For the text-containing cell, return its midpoint in [x, y] coordinate format. 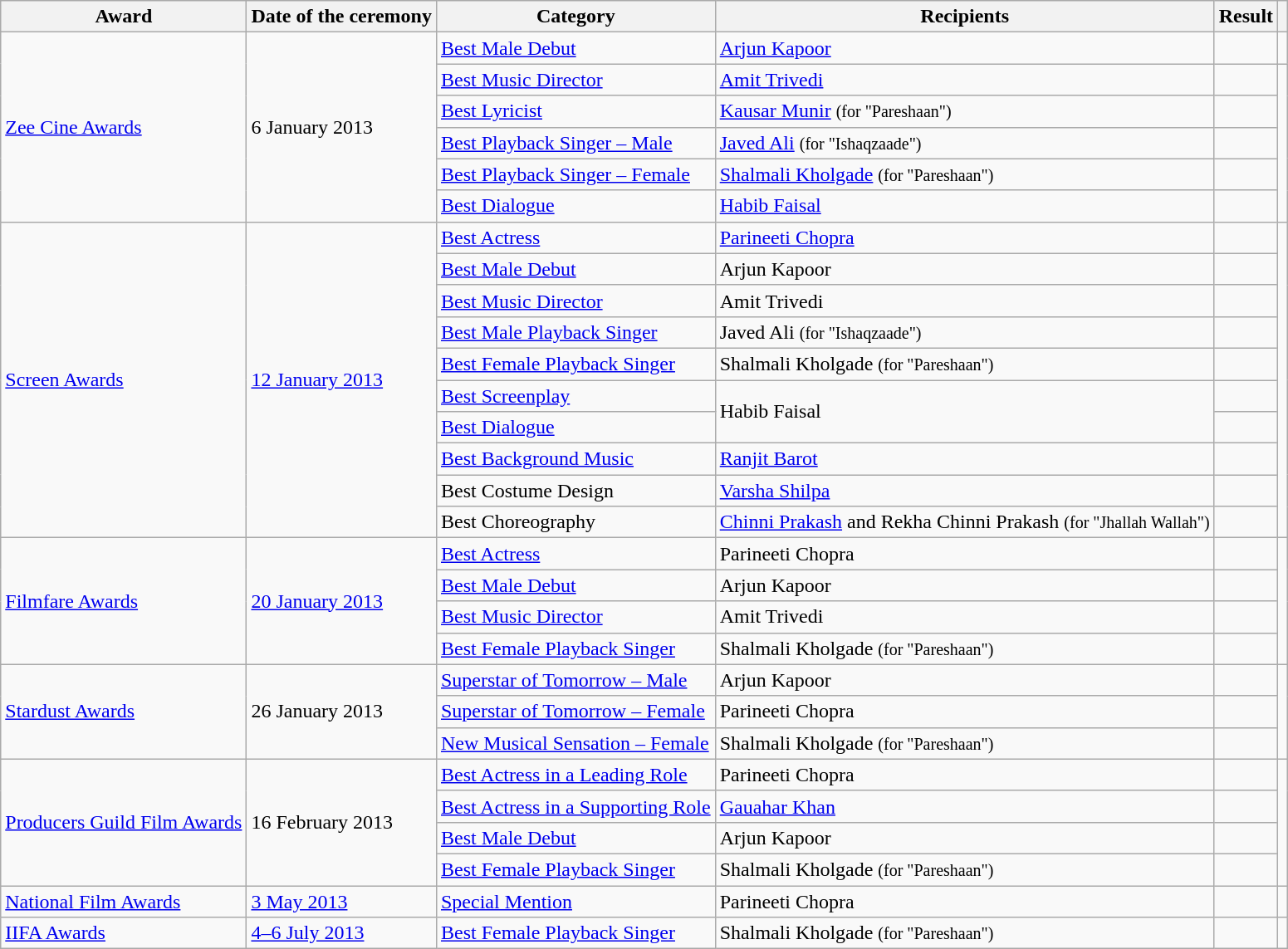
Award [124, 17]
Producers Guild Film Awards [124, 822]
Varsha Shilpa [965, 491]
Superstar of Tomorrow – Female [575, 712]
Result [1246, 17]
Zee Cine Awards [124, 127]
6 January 2013 [342, 127]
Best Background Music [575, 459]
Best Choreography [575, 522]
26 January 2013 [342, 712]
IIFA Awards [124, 933]
Filmfare Awards [124, 601]
Special Mention [575, 901]
16 February 2013 [342, 822]
20 January 2013 [342, 601]
Best Costume Design [575, 491]
Superstar of Tomorrow – Male [575, 680]
Chinni Prakash and Rekha Chinni Prakash (for "Jhallah Wallah") [965, 522]
12 January 2013 [342, 380]
National Film Awards [124, 901]
New Musical Sensation – Female [575, 743]
Screen Awards [124, 380]
Stardust Awards [124, 712]
4–6 July 2013 [342, 933]
Date of the ceremony [342, 17]
Recipients [965, 17]
Gauahar Khan [965, 806]
Kausar Munir (for "Pareshaan") [965, 111]
Best Playback Singer – Female [575, 174]
Best Playback Singer – Male [575, 143]
Ranjit Barot [965, 459]
Best Lyricist [575, 111]
Best Screenplay [575, 396]
Category [575, 17]
Best Actress in a Supporting Role [575, 806]
Best Actress in a Leading Role [575, 775]
Best Male Playback Singer [575, 332]
3 May 2013 [342, 901]
